Locate the cell with the specified text and output its [X, Y] center coordinate. 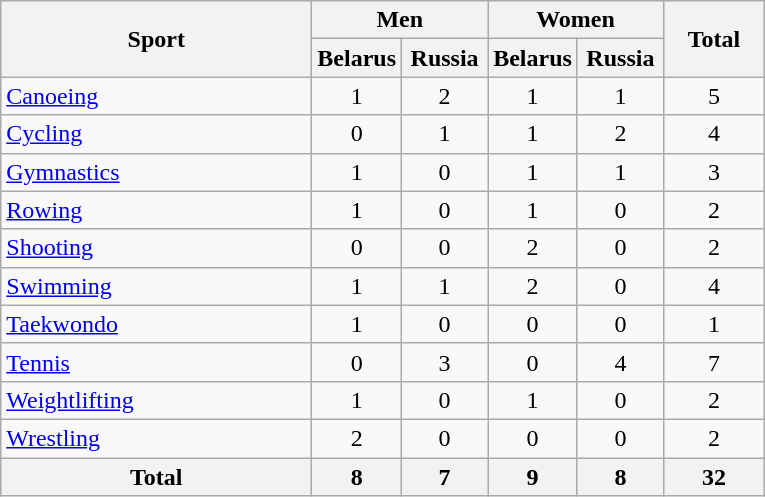
5 [714, 96]
32 [714, 477]
Canoeing [156, 96]
Swimming [156, 286]
Rowing [156, 210]
Shooting [156, 248]
9 [533, 477]
Sport [156, 39]
Cycling [156, 134]
Men [400, 20]
Taekwondo [156, 324]
Weightlifting [156, 400]
Gymnastics [156, 172]
Tennis [156, 362]
Wrestling [156, 438]
Women [576, 20]
